Pinpoint the cell where the given text exists, returning its [x, y] midpoint coordinate. 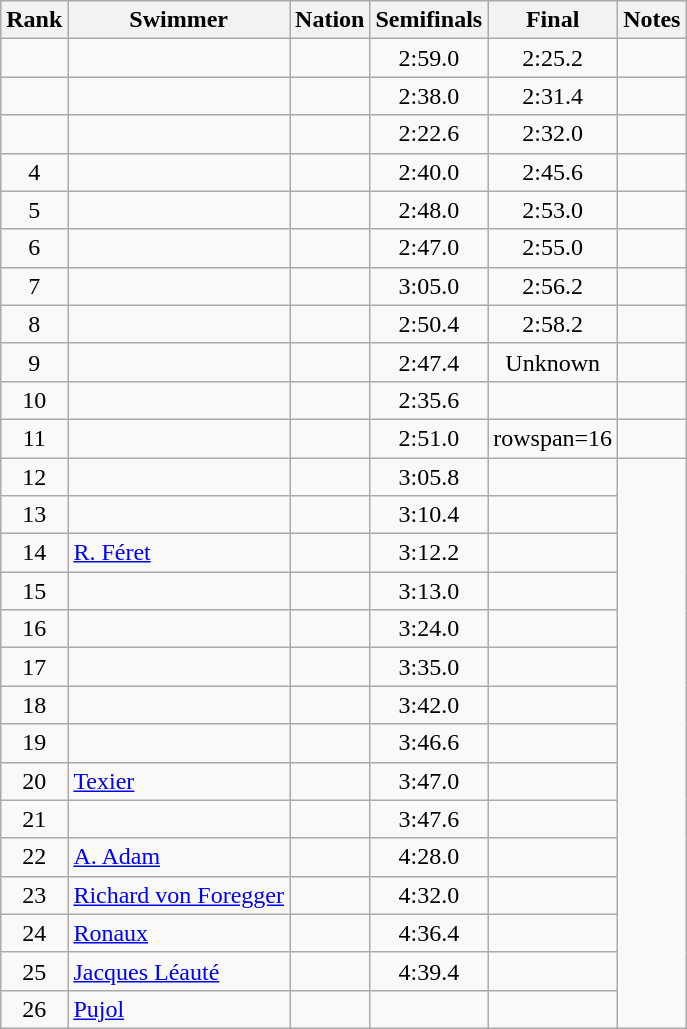
2:58.2 [553, 324]
3:47.6 [429, 819]
25 [34, 971]
15 [34, 591]
2:32.0 [553, 134]
8 [34, 324]
17 [34, 667]
21 [34, 819]
5 [34, 210]
Richard von Foregger [179, 895]
2:45.6 [553, 172]
2:55.0 [553, 248]
10 [34, 400]
2:59.0 [429, 58]
6 [34, 248]
2:56.2 [553, 286]
13 [34, 515]
Texier [179, 781]
11 [34, 438]
Jacques Léauté [179, 971]
2:48.0 [429, 210]
26 [34, 1009]
3:24.0 [429, 629]
Ronaux [179, 933]
Unknown [553, 362]
Final [553, 20]
3:12.2 [429, 553]
3:35.0 [429, 667]
19 [34, 743]
Notes [652, 20]
Pujol [179, 1009]
2:47.4 [429, 362]
3:05.8 [429, 477]
2:47.0 [429, 248]
2:40.0 [429, 172]
2:22.6 [429, 134]
12 [34, 477]
4:28.0 [429, 857]
9 [34, 362]
4:36.4 [429, 933]
16 [34, 629]
4:32.0 [429, 895]
R. Féret [179, 553]
2:51.0 [429, 438]
2:31.4 [553, 96]
22 [34, 857]
3:42.0 [429, 705]
Semifinals [429, 20]
2:25.2 [553, 58]
3:10.4 [429, 515]
2:38.0 [429, 96]
3:13.0 [429, 591]
4:39.4 [429, 971]
2:50.4 [429, 324]
2:53.0 [553, 210]
3:46.6 [429, 743]
Rank [34, 20]
24 [34, 933]
20 [34, 781]
rowspan=16 [553, 438]
2:35.6 [429, 400]
7 [34, 286]
14 [34, 553]
23 [34, 895]
Swimmer [179, 20]
A. Adam [179, 857]
3:05.0 [429, 286]
Nation [330, 20]
4 [34, 172]
18 [34, 705]
3:47.0 [429, 781]
